Scan for the cell matching the given text and deliver its (x, y) coordinate at center. 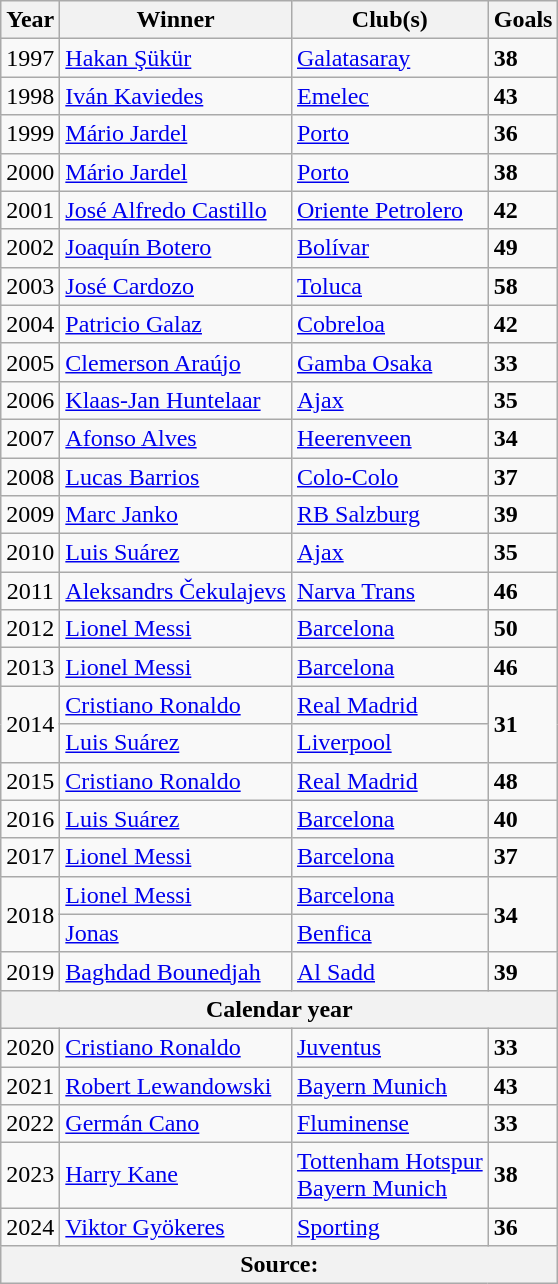
Marc Janko (176, 515)
2014 (30, 724)
Afonso Alves (176, 438)
2018 (30, 914)
2008 (30, 477)
2020 (30, 1047)
Heerenveen (390, 438)
40 (523, 819)
Toluca (390, 286)
Hakan Şükür (176, 58)
Year (30, 20)
2009 (30, 515)
58 (523, 286)
Winner (176, 20)
Clemerson Araújo (176, 362)
Klaas-Jan Huntelaar (176, 400)
Colo-Colo (390, 477)
Aleksandrs Čekulajevs (176, 591)
Galatasaray (390, 58)
Bolívar (390, 248)
2023 (30, 1176)
1997 (30, 58)
Oriente Petrolero (390, 210)
Club(s) (390, 20)
2015 (30, 781)
Jonas (176, 933)
Iván Kaviedes (176, 96)
2010 (30, 553)
Liverpool (390, 743)
Juventus (390, 1047)
2003 (30, 286)
2011 (30, 591)
2019 (30, 971)
Source: (280, 1265)
Goals (523, 20)
2017 (30, 857)
31 (523, 724)
49 (523, 248)
2007 (30, 438)
Emelec (390, 96)
Baghdad Bounedjah (176, 971)
Narva Trans (390, 591)
Calendar year (280, 1009)
1999 (30, 134)
José Cardozo (176, 286)
Patricio Galaz (176, 324)
Sporting (390, 1227)
2005 (30, 362)
2006 (30, 400)
2024 (30, 1227)
50 (523, 629)
Lucas Barrios (176, 477)
2000 (30, 172)
2001 (30, 210)
Fluminense (390, 1124)
Bayern Munich (390, 1085)
Tottenham Hotspur Bayern Munich (390, 1176)
2004 (30, 324)
2002 (30, 248)
2021 (30, 1085)
Viktor Gyökeres (176, 1227)
1998 (30, 96)
2012 (30, 629)
48 (523, 781)
Harry Kane (176, 1176)
RB Salzburg (390, 515)
Joaquín Botero (176, 248)
Benfica (390, 933)
2013 (30, 667)
Germán Cano (176, 1124)
Cobreloa (390, 324)
2016 (30, 819)
2022 (30, 1124)
Al Sadd (390, 971)
José Alfredo Castillo (176, 210)
Robert Lewandowski (176, 1085)
Gamba Osaka (390, 362)
